Return [x, y] of the center of cell containing provided text 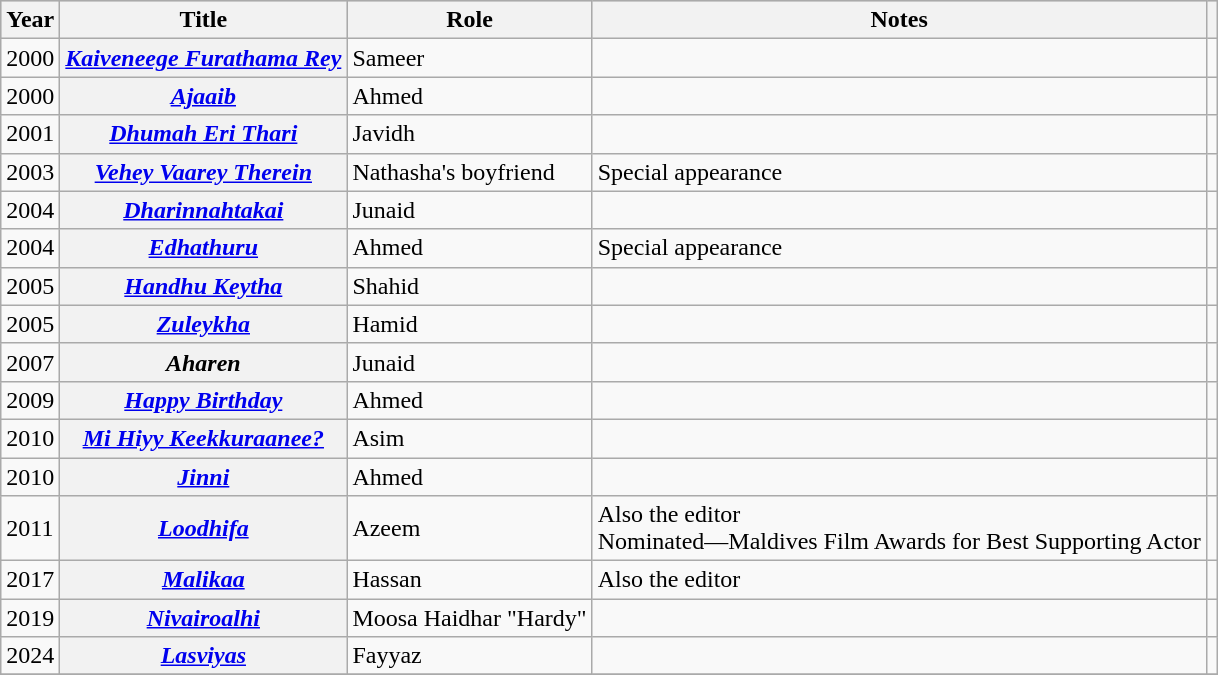
2003 [30, 172]
Hassan [470, 580]
Vehey Vaarey Therein [204, 172]
Dhumah Eri Thari [204, 134]
Malikaa [204, 580]
Lasviyas [204, 656]
Year [30, 20]
Nathasha's boyfriend [470, 172]
Nivairoalhi [204, 618]
Also the editorNominated—Maldives Film Awards for Best Supporting Actor [899, 528]
Title [204, 20]
Dharinnahtakai [204, 210]
Mi Hiyy Keekkuraanee? [204, 438]
Azeem [470, 528]
Zuleykha [204, 324]
Asim [470, 438]
Shahid [470, 286]
Moosa Haidhar "Hardy" [470, 618]
Sameer [470, 58]
2019 [30, 618]
2001 [30, 134]
2009 [30, 400]
Aharen [204, 362]
Role [470, 20]
Loodhifa [204, 528]
2007 [30, 362]
Handhu Keytha [204, 286]
Jinni [204, 477]
2011 [30, 528]
2024 [30, 656]
Also the editor [899, 580]
2017 [30, 580]
Ajaaib [204, 96]
Kaiveneege Furathama Rey [204, 58]
Edhathuru [204, 248]
Fayyaz [470, 656]
Happy Birthday [204, 400]
Javidh [470, 134]
Notes [899, 20]
Hamid [470, 324]
